Detect which cell encompasses the target text, then output its (x, y) center coordinate. 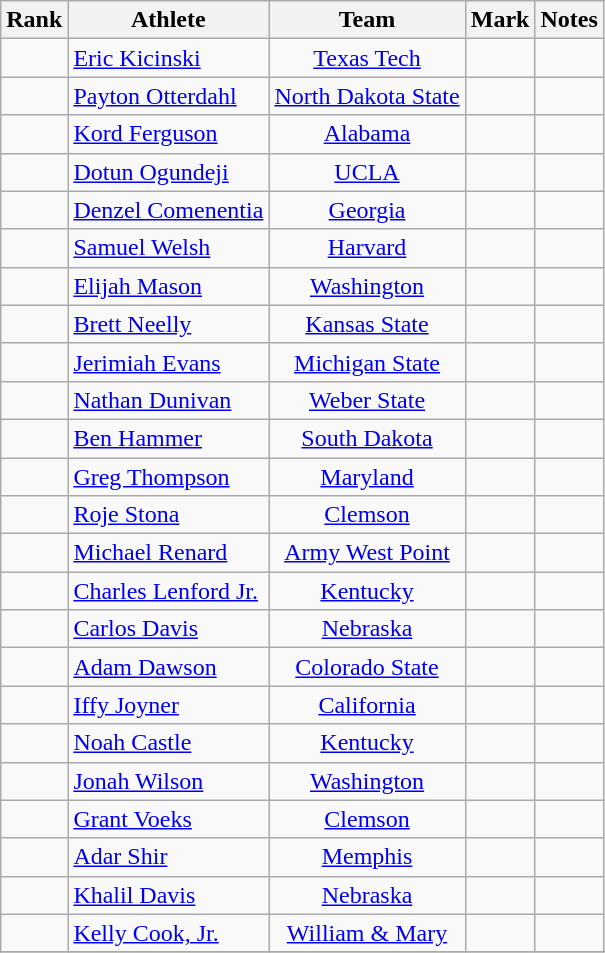
Khalil Davis (168, 895)
Elijah Mason (168, 286)
Carlos Davis (168, 629)
Alabama (367, 134)
Jonah Wilson (168, 781)
Weber State (367, 400)
Denzel Comenentia (168, 210)
Army West Point (367, 553)
Texas Tech (367, 58)
Adam Dawson (168, 667)
Michael Renard (168, 553)
Rank (34, 20)
Harvard (367, 248)
Payton Otterdahl (168, 96)
Nathan Dunivan (168, 400)
Jerimiah Evans (168, 362)
William & Mary (367, 933)
Dotun Ogundeji (168, 172)
Iffy Joyner (168, 705)
Colorado State (367, 667)
Samuel Welsh (168, 248)
Kord Ferguson (168, 134)
Roje Stona (168, 515)
Memphis (367, 857)
Grant Voeks (168, 819)
Kansas State (367, 324)
Notes (569, 20)
Michigan State (367, 362)
Noah Castle (168, 743)
Mark (500, 20)
Kelly Cook, Jr. (168, 933)
Brett Neelly (168, 324)
Team (367, 20)
California (367, 705)
UCLA (367, 172)
Adar Shir (168, 857)
South Dakota (367, 438)
Ben Hammer (168, 438)
North Dakota State (367, 96)
Maryland (367, 477)
Greg Thompson (168, 477)
Athlete (168, 20)
Eric Kicinski (168, 58)
Charles Lenford Jr. (168, 591)
Georgia (367, 210)
